Return the [X, Y] coordinate for the center point of the cell that contains the specified text.  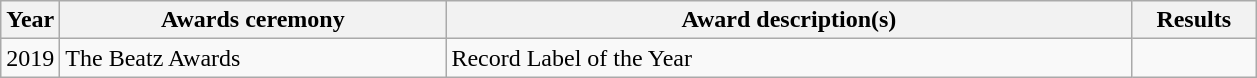
Record Label of the Year [789, 58]
Results [1194, 20]
Awards ceremony [253, 20]
Award description(s) [789, 20]
The Beatz Awards [253, 58]
2019 [30, 58]
Year [30, 20]
